From the cell containing the given text, extract its center point as [x, y] coordinate. 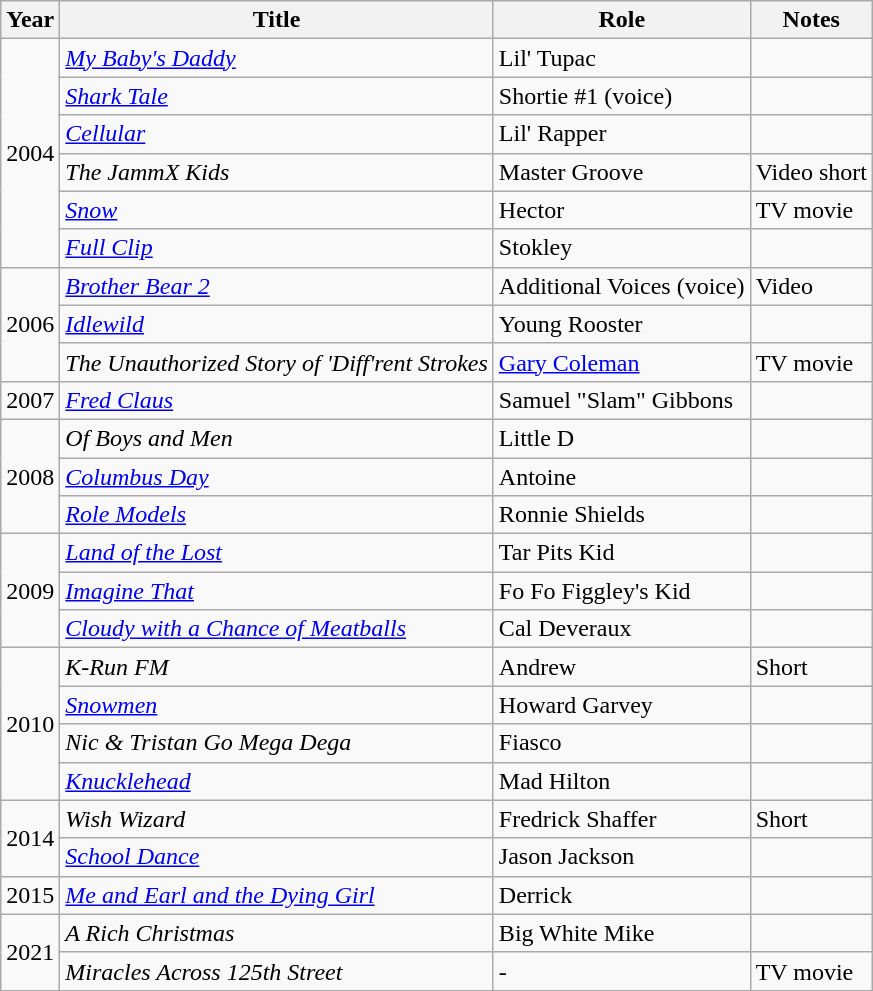
Notes [811, 20]
K-Run FM [277, 667]
Imagine That [277, 591]
Nic & Tristan Go Mega Dega [277, 743]
Video [811, 286]
2007 [30, 400]
Tar Pits Kid [622, 553]
My Baby's Daddy [277, 58]
Shark Tale [277, 96]
2009 [30, 591]
Lil' Tupac [622, 58]
Ronnie Shields [622, 515]
Role Models [277, 515]
Gary Coleman [622, 362]
Fredrick Shaffer [622, 819]
Cellular [277, 134]
Snowmen [277, 705]
Idlewild [277, 324]
Year [30, 20]
Full Clip [277, 248]
The JammX Kids [277, 172]
- [622, 971]
School Dance [277, 857]
Of Boys and Men [277, 438]
Jason Jackson [622, 857]
Snow [277, 210]
2004 [30, 153]
Title [277, 20]
Brother Bear 2 [277, 286]
Cal Deveraux [622, 629]
Samuel "Slam" Gibbons [622, 400]
Wish Wizard [277, 819]
Hector [622, 210]
Knucklehead [277, 781]
Video short [811, 172]
The Unauthorized Story of 'Diff'rent Strokes [277, 362]
Stokley [622, 248]
2010 [30, 724]
Land of the Lost [277, 553]
Fred Claus [277, 400]
2021 [30, 952]
Mad Hilton [622, 781]
Shortie #1 (voice) [622, 96]
Antoine [622, 477]
Master Groove [622, 172]
Little D [622, 438]
Young Rooster [622, 324]
A Rich Christmas [277, 933]
Miracles Across 125th Street [277, 971]
Fo Fo Figgley's Kid [622, 591]
2015 [30, 895]
Big White Mike [622, 933]
Howard Garvey [622, 705]
Cloudy with a Chance of Meatballs [277, 629]
2008 [30, 476]
Role [622, 20]
Fiasco [622, 743]
2014 [30, 838]
Additional Voices (voice) [622, 286]
Andrew [622, 667]
Me and Earl and the Dying Girl [277, 895]
Lil' Rapper [622, 134]
Derrick [622, 895]
Columbus Day [277, 477]
2006 [30, 324]
